Determine the [x, y] coordinate at the center of the cell enclosing the given text.  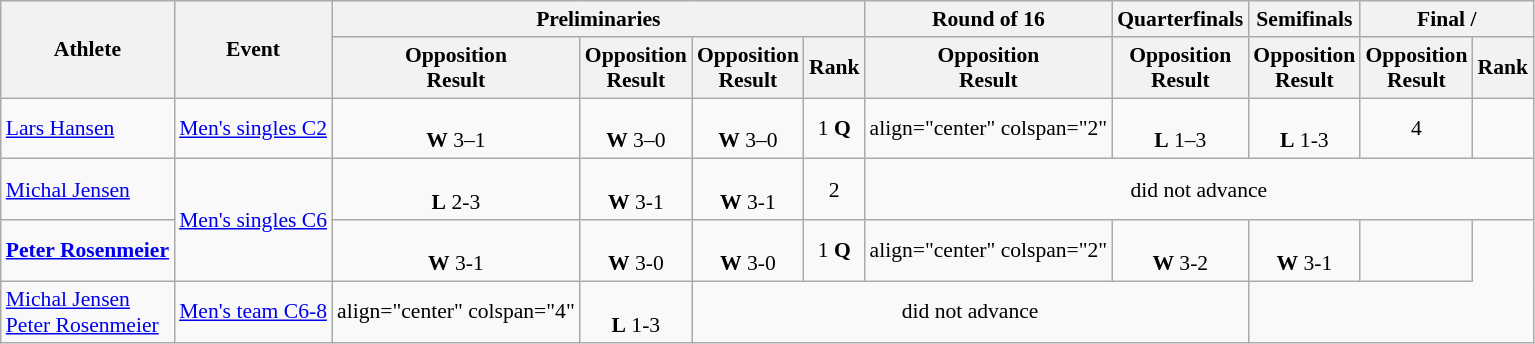
Lars Hansen [88, 128]
align="center" colspan="4" [456, 312]
L 2-3 [456, 190]
Semifinals [1304, 19]
Men's team C6-8 [253, 312]
Preliminaries [598, 19]
Michal Jensen Peter Rosenmeier [88, 312]
4 [1416, 128]
Athlete [88, 50]
W 3–1 [456, 128]
2 [834, 190]
Event [253, 50]
Quarterfinals [1180, 19]
L 1–3 [1180, 128]
Michal Jensen [88, 190]
Men's singles C6 [253, 220]
Men's singles C2 [253, 128]
W 3-2 [1180, 250]
Round of 16 [989, 19]
Peter Rosenmeier [88, 250]
Final / [1446, 19]
